Identify which cell holds the provided text, then report its [X, Y] central coordinate. 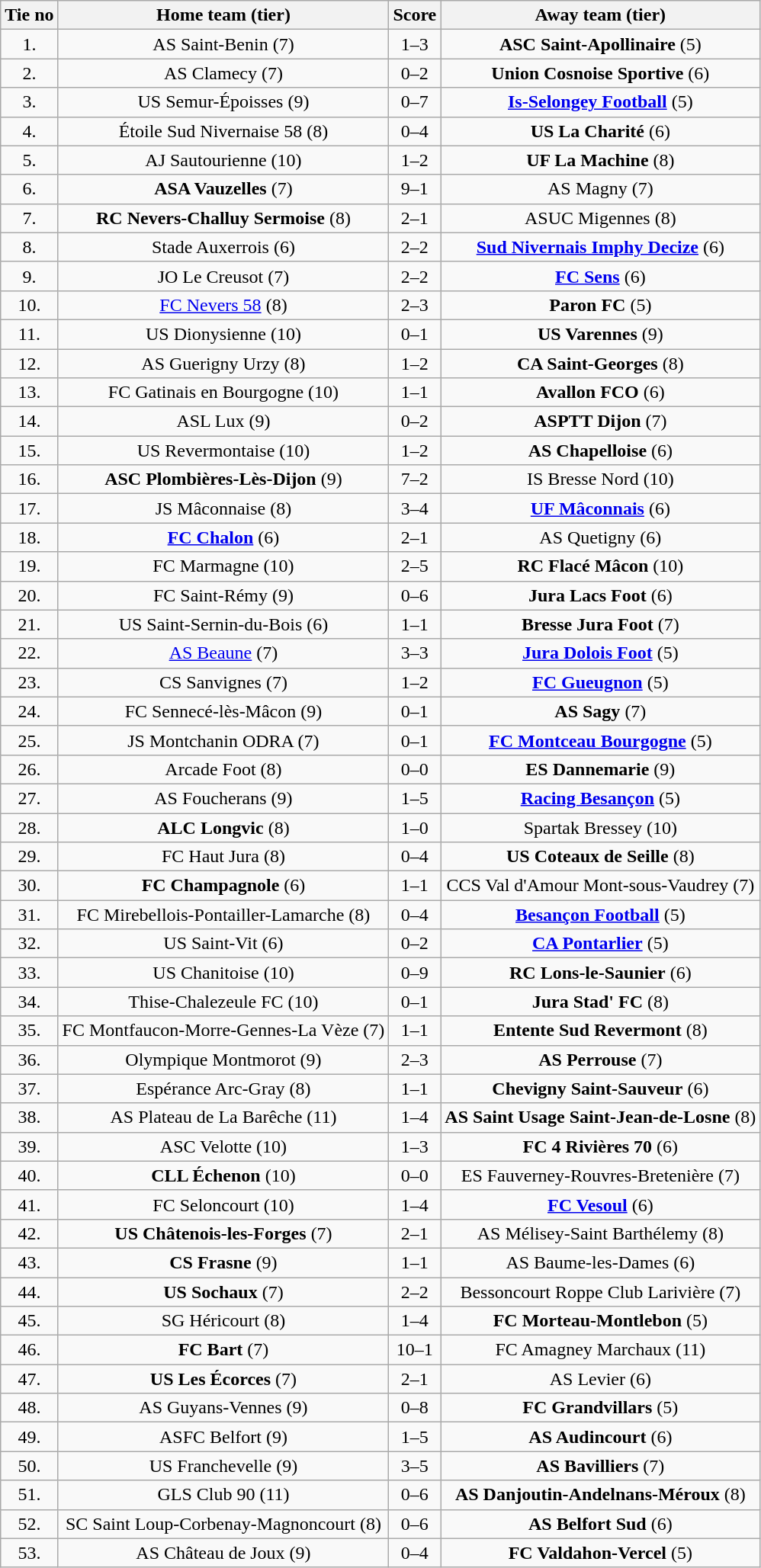
23. [29, 682]
CCS Val d'Amour Mont-sous-Vaudrey (7) [601, 886]
0–9 [415, 973]
Avallon FCO (6) [601, 393]
GLS Club 90 (11) [223, 1495]
US Saint-Vit (6) [223, 944]
ASPTT Dijon (7) [601, 422]
30. [29, 886]
FC Mirebellois-Pontailler-Lamarche (8) [223, 915]
FC Gatinais en Bourgogne (10) [223, 393]
Arcade Foot (8) [223, 769]
ES Dannemarie (9) [601, 769]
41. [29, 1204]
22. [29, 653]
ASC Saint-Apollinaire (5) [601, 44]
10–1 [415, 1350]
JS Mâconnaise (8) [223, 508]
ES Fauverney-Rouvres-Bretenière (7) [601, 1175]
US Semur-Époisses (9) [223, 102]
45. [29, 1321]
AS Bavilliers (7) [601, 1466]
21. [29, 624]
Bresse Jura Foot (7) [601, 624]
14. [29, 422]
ALC Longvic (8) [223, 827]
ASFC Belfort (9) [223, 1437]
0–7 [415, 102]
38. [29, 1117]
7–2 [415, 479]
AS Mélisey-Saint Barthélemy (8) [601, 1233]
1–0 [415, 827]
Jura Dolois Foot (5) [601, 653]
1. [29, 44]
AS Plateau de La Barêche (11) [223, 1117]
AS Beaune (7) [223, 653]
US Coteaux de Seille (8) [601, 857]
ASC Plombières-Lès-Dijon (9) [223, 479]
US Sochaux (7) [223, 1292]
AS Perrouse (7) [601, 1060]
Score [415, 15]
CA Pontarlier (5) [601, 944]
37. [29, 1089]
0–8 [415, 1408]
Sud Nivernais Imphy Decize (6) [601, 247]
US Dionysienne (10) [223, 334]
AS Clamecy (7) [223, 73]
FC Haut Jura (8) [223, 857]
FC Nevers 58 (8) [223, 305]
US Les Écorces (7) [223, 1379]
15. [29, 451]
Spartak Bressey (10) [601, 827]
3. [29, 102]
AS Danjoutin-Andelnans-Méroux (8) [601, 1495]
US La Charité (6) [601, 131]
FC Sens (6) [601, 276]
AS Levier (6) [601, 1379]
19. [29, 566]
CLL Échenon (10) [223, 1175]
2. [29, 73]
ASUC Migennes (8) [601, 218]
CA Saint-Georges (8) [601, 364]
9. [29, 276]
Olympique Montmorot (9) [223, 1060]
35. [29, 1031]
US Revermontaise (10) [223, 451]
AS Guyans-Vennes (9) [223, 1408]
IS Bresse Nord (10) [601, 479]
25. [29, 740]
Thise-Chalezeule FC (10) [223, 1002]
SC Saint Loup-Corbenay-Magnoncourt (8) [223, 1524]
3–5 [415, 1466]
SG Héricourt (8) [223, 1321]
FC Sennecé-lès-Mâcon (9) [223, 711]
FC Montceau Bourgogne (5) [601, 740]
50. [29, 1466]
AS Sagy (7) [601, 711]
US Chanitoise (10) [223, 973]
Union Cosnoise Sportive (6) [601, 73]
36. [29, 1060]
FC Seloncourt (10) [223, 1204]
Bessoncourt Roppe Club Larivière (7) [601, 1292]
AS Audincourt (6) [601, 1437]
Jura Lacs Foot (6) [601, 595]
8. [29, 247]
FC 4 Rivières 70 (6) [601, 1146]
FC Marmagne (10) [223, 566]
AS Guerigny Urzy (8) [223, 364]
28. [29, 827]
AS Magny (7) [601, 189]
34. [29, 1002]
Étoile Sud Nivernaise 58 (8) [223, 131]
3–3 [415, 653]
18. [29, 537]
ASL Lux (9) [223, 422]
ASC Velotte (10) [223, 1146]
5. [29, 160]
Away team (tier) [601, 15]
42. [29, 1233]
39. [29, 1146]
2–5 [415, 566]
US Varennes (9) [601, 334]
43. [29, 1262]
ASA Vauzelles (7) [223, 189]
Home team (tier) [223, 15]
16. [29, 479]
FC Montfaucon-Morre-Gennes-La Vèze (7) [223, 1031]
40. [29, 1175]
Entente Sud Revermont (8) [601, 1031]
27. [29, 798]
46. [29, 1350]
AS Foucherans (9) [223, 798]
32. [29, 944]
47. [29, 1379]
10. [29, 305]
AS Belfort Sud (6) [601, 1524]
AS Quetigny (6) [601, 537]
Paron FC (5) [601, 305]
17. [29, 508]
FC Grandvillars (5) [601, 1408]
33. [29, 973]
RC Lons-le-Saunier (6) [601, 973]
FC Chalon (6) [223, 537]
Espérance Arc-Gray (8) [223, 1089]
AS Château de Joux (9) [223, 1553]
9–1 [415, 189]
AS Baume-les-Dames (6) [601, 1262]
AS Chapelloise (6) [601, 451]
13. [29, 393]
29. [29, 857]
FC Amagney Marchaux (11) [601, 1350]
Chevigny Saint-Sauveur (6) [601, 1089]
RC Nevers-Challuy Sermoise (8) [223, 218]
RC Flacé Mâcon (10) [601, 566]
US Châtenois-les-Forges (7) [223, 1233]
Tie no [29, 15]
51. [29, 1495]
48. [29, 1408]
49. [29, 1437]
US Franchevelle (9) [223, 1466]
6. [29, 189]
FC Morteau-Montlebon (5) [601, 1321]
UF La Machine (8) [601, 160]
FC Vesoul (6) [601, 1204]
53. [29, 1553]
24. [29, 711]
3–4 [415, 508]
FC Saint-Rémy (9) [223, 595]
Stade Auxerrois (6) [223, 247]
12. [29, 364]
4. [29, 131]
Racing Besançon (5) [601, 798]
31. [29, 915]
Besançon Football (5) [601, 915]
US Saint-Sernin-du-Bois (6) [223, 624]
CS Sanvignes (7) [223, 682]
Jura Stad' FC (8) [601, 1002]
Is-Selongey Football (5) [601, 102]
44. [29, 1292]
FC Valdahon-Vercel (5) [601, 1553]
20. [29, 595]
FC Gueugnon (5) [601, 682]
FC Bart (7) [223, 1350]
AS Saint-Benin (7) [223, 44]
JO Le Creusot (7) [223, 276]
FC Champagnole (6) [223, 886]
52. [29, 1524]
AS Saint Usage Saint-Jean-de-Losne (8) [601, 1117]
26. [29, 769]
AJ Sautourienne (10) [223, 160]
CS Frasne (9) [223, 1262]
11. [29, 334]
JS Montchanin ODRA (7) [223, 740]
7. [29, 218]
UF Mâconnais (6) [601, 508]
